Detect which cell encompasses the target text, then output its (X, Y) center coordinate. 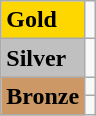
Gold (43, 20)
Bronze (43, 96)
Silver (43, 58)
